From the cell containing the given text, extract its center point as (X, Y) coordinate. 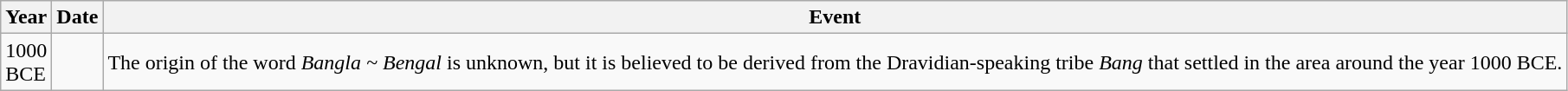
1000BCE (26, 62)
Event (835, 17)
Year (26, 17)
Date (78, 17)
